Output the [x, y] coordinate of the center of the cell containing the given text.  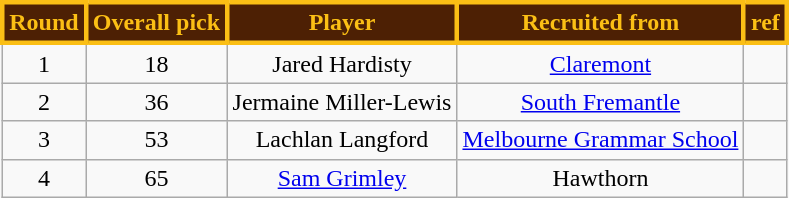
Hawthorn [600, 178]
Melbourne Grammar School [600, 140]
3 [44, 140]
18 [156, 63]
Recruited from [600, 22]
53 [156, 140]
ref [766, 22]
Claremont [600, 63]
65 [156, 178]
Jermaine Miller-Lewis [342, 102]
Sam Grimley [342, 178]
Lachlan Langford [342, 140]
Overall pick [156, 22]
2 [44, 102]
36 [156, 102]
4 [44, 178]
Player [342, 22]
Jared Hardisty [342, 63]
South Fremantle [600, 102]
Round [44, 22]
1 [44, 63]
